Search for the cell housing the specified text and yield its (x, y) center coordinate. 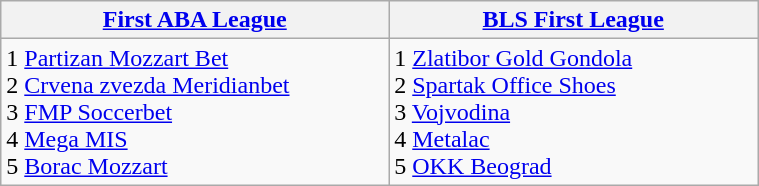
First ABA League (195, 20)
BLS First League (574, 20)
1 Partizan Mozzart Bet2 Crvena zvezda Meridianbet3 FMP Soccerbet4 Mega MIS5 Borac Mozzart (195, 112)
1 Zlatibor Gold Gondola2 Spartak Office Shoes3 Vojvodina4 Metalac5 OKK Beograd (574, 112)
